Provide the [x, y] coordinate of the cell's center where the given text is located.  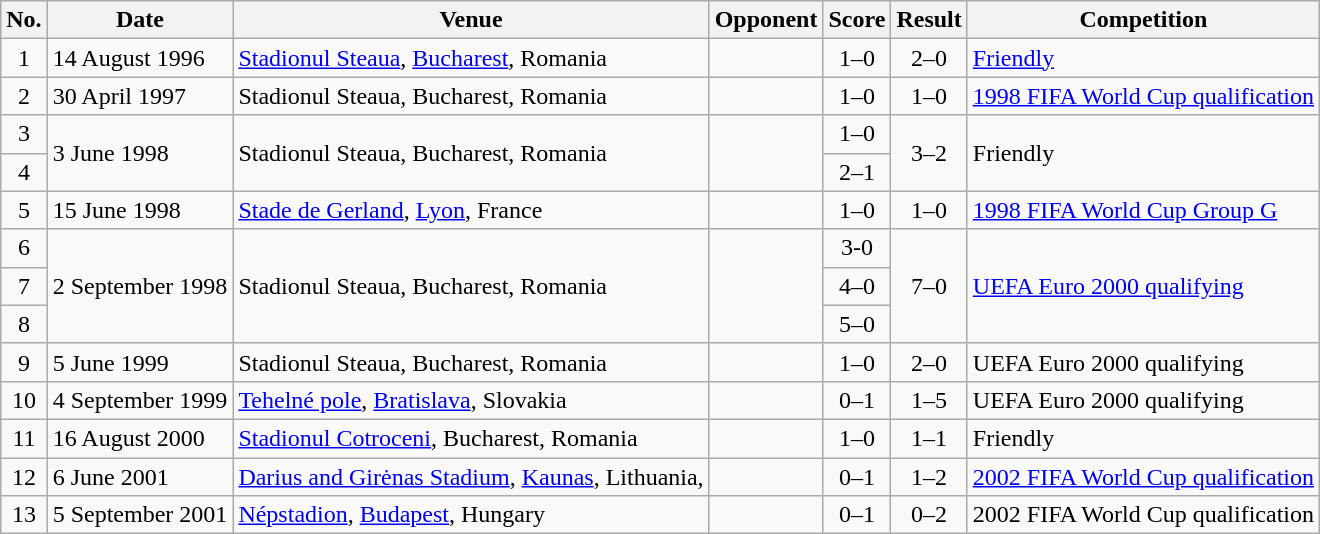
2–1 [857, 172]
No. [24, 20]
3–2 [929, 153]
3-0 [857, 248]
7 [24, 286]
Stadionul Cotroceni, Bucharest, Romania [471, 438]
Stade de Gerland, Lyon, France [471, 210]
13 [24, 515]
4 September 1999 [140, 400]
Result [929, 20]
11 [24, 438]
1998 FIFA World Cup qualification [1143, 96]
0–2 [929, 515]
7–0 [929, 286]
1 [24, 58]
3 [24, 134]
4–0 [857, 286]
Tehelné pole, Bratislava, Slovakia [471, 400]
9 [24, 362]
16 August 2000 [140, 438]
2 [24, 96]
Darius and Girėnas Stadium, Kaunas, Lithuania, [471, 477]
1998 FIFA World Cup Group G [1143, 210]
Date [140, 20]
6 [24, 248]
Venue [471, 20]
5 September 2001 [140, 515]
Opponent [766, 20]
Competition [1143, 20]
30 April 1997 [140, 96]
10 [24, 400]
4 [24, 172]
1–2 [929, 477]
5–0 [857, 324]
3 June 1998 [140, 153]
14 August 1996 [140, 58]
1–5 [929, 400]
5 June 1999 [140, 362]
1–1 [929, 438]
Score [857, 20]
6 June 2001 [140, 477]
2 September 1998 [140, 286]
12 [24, 477]
15 June 1998 [140, 210]
5 [24, 210]
Népstadion, Budapest, Hungary [471, 515]
8 [24, 324]
